Scan for the cell matching the given text and deliver its (x, y) coordinate at center. 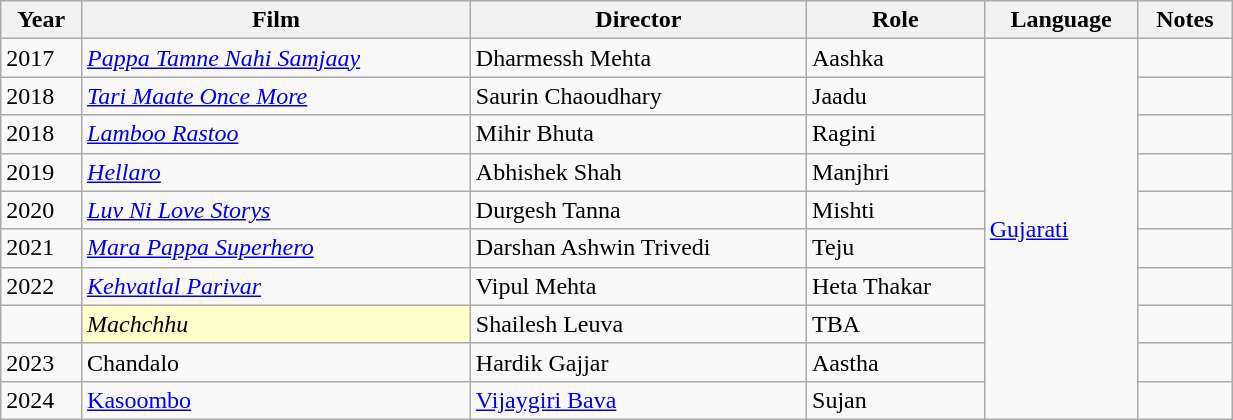
Gujarati (1061, 230)
Hellaro (276, 172)
2019 (42, 172)
Ragini (896, 134)
Mara Pappa Superhero (276, 248)
Kehvatlal Parivar (276, 286)
Dharmessh Mehta (638, 58)
Hardik Gajjar (638, 362)
2020 (42, 210)
Tari Maate Once More (276, 96)
Director (638, 20)
Notes (1185, 20)
Durgesh Tanna (638, 210)
2024 (42, 400)
2022 (42, 286)
Abhishek Shah (638, 172)
Kasoombo (276, 400)
Manjhri (896, 172)
Lamboo Rastoo (276, 134)
Year (42, 20)
Role (896, 20)
Heta Thakar (896, 286)
Vijaygiri Bava (638, 400)
Aastha (896, 362)
Vipul Mehta (638, 286)
2021 (42, 248)
TBA (896, 324)
Luv Ni Love Storys (276, 210)
2017 (42, 58)
Jaadu (896, 96)
Darshan Ashwin Trivedi (638, 248)
Mihir Bhuta (638, 134)
Mishti (896, 210)
Chandalo (276, 362)
Pappa Tamne Nahi Samjaay (276, 58)
Film (276, 20)
Aashka (896, 58)
Teju (896, 248)
Sujan (896, 400)
Saurin Chaoudhary (638, 96)
Shailesh Leuva (638, 324)
2023 (42, 362)
Language (1061, 20)
Machchhu (276, 324)
